Identify which cell holds the provided text, then report its (X, Y) central coordinate. 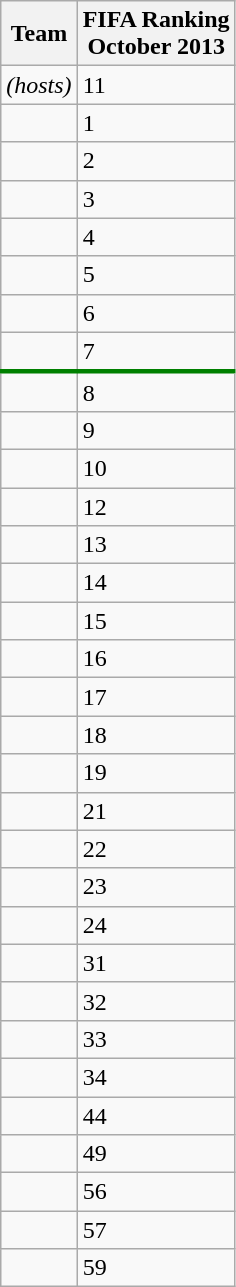
1 (156, 123)
12 (156, 507)
23 (156, 887)
8 (156, 392)
14 (156, 583)
FIFA RankingOctober 2013 (156, 34)
49 (156, 1154)
16 (156, 659)
9 (156, 430)
3 (156, 199)
7 (156, 352)
57 (156, 1230)
11 (156, 85)
56 (156, 1192)
4 (156, 237)
10 (156, 468)
24 (156, 925)
2 (156, 161)
18 (156, 735)
34 (156, 1077)
(hosts) (39, 85)
21 (156, 811)
5 (156, 275)
13 (156, 545)
17 (156, 697)
19 (156, 773)
Team (39, 34)
33 (156, 1039)
59 (156, 1268)
32 (156, 1001)
44 (156, 1115)
15 (156, 621)
22 (156, 849)
6 (156, 313)
31 (156, 963)
